Return the [x, y] coordinate for the center point of the cell that contains the specified text.  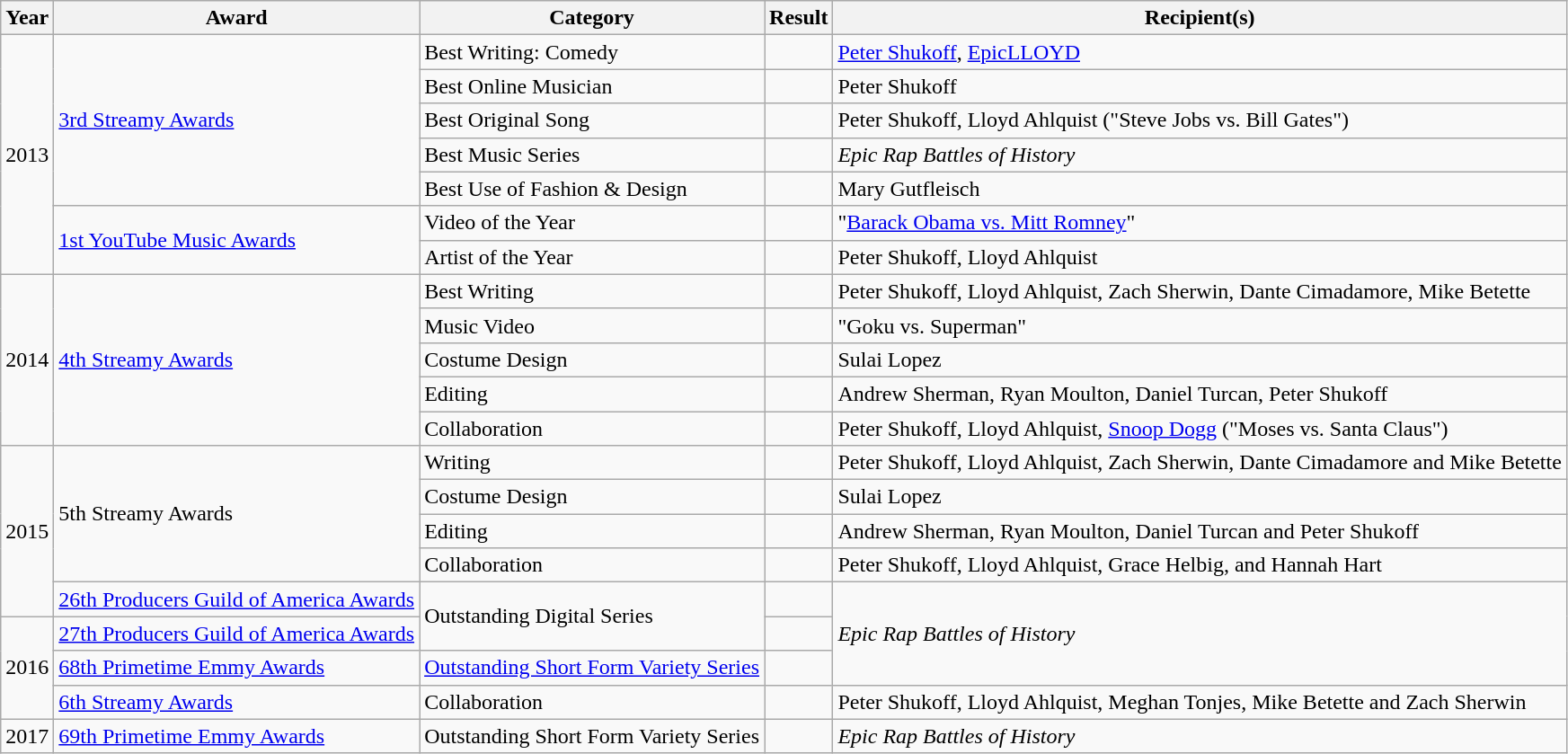
2016 [27, 668]
Best Online Musician [592, 86]
Mary Gutfleisch [1200, 189]
Best Music Series [592, 155]
Andrew Sherman, Ryan Moulton, Daniel Turcan and Peter Shukoff [1200, 531]
Year [27, 18]
68th Primetime Emmy Awards [237, 668]
Best Original Song [592, 120]
Peter Shukoff, Lloyd Ahlquist, Snoop Dogg ("Moses vs. Santa Claus") [1200, 429]
Peter Shukoff, Lloyd Ahlquist, Meghan Tonjes, Mike Betette and Zach Sherwin [1200, 702]
69th Primetime Emmy Awards [237, 736]
2015 [27, 531]
Outstanding Digital Series [592, 617]
Result [799, 18]
2017 [27, 736]
2014 [27, 359]
Best Writing [592, 291]
2013 [27, 155]
Peter Shukoff [1200, 86]
5th Streamy Awards [237, 514]
Peter Shukoff, Lloyd Ahlquist [1200, 257]
Peter Shukoff, EpicLLOYD [1200, 52]
Award [237, 18]
"Goku vs. Superman" [1200, 325]
Peter Shukoff, Lloyd Ahlquist, Grace Helbig, and Hannah Hart [1200, 565]
"Barack Obama vs. Mitt Romney" [1200, 223]
1st YouTube Music Awards [237, 240]
Best Use of Fashion & Design [592, 189]
Video of the Year [592, 223]
26th Producers Guild of America Awards [237, 599]
3rd Streamy Awards [237, 120]
Category [592, 18]
Writing [592, 463]
Peter Shukoff, Lloyd Ahlquist, Zach Sherwin, Dante Cimadamore and Mike Betette [1200, 463]
Peter Shukoff, Lloyd Ahlquist, Zach Sherwin, Dante Cimadamore, Mike Betette [1200, 291]
6th Streamy Awards [237, 702]
4th Streamy Awards [237, 359]
27th Producers Guild of America Awards [237, 634]
Andrew Sherman, Ryan Moulton, Daniel Turcan, Peter Shukoff [1200, 394]
Music Video [592, 325]
Peter Shukoff, Lloyd Ahlquist ("Steve Jobs vs. Bill Gates") [1200, 120]
Best Writing: Comedy [592, 52]
Recipient(s) [1200, 18]
Artist of the Year [592, 257]
